Determine the [x, y] coordinate at the center of the cell enclosing the given text.  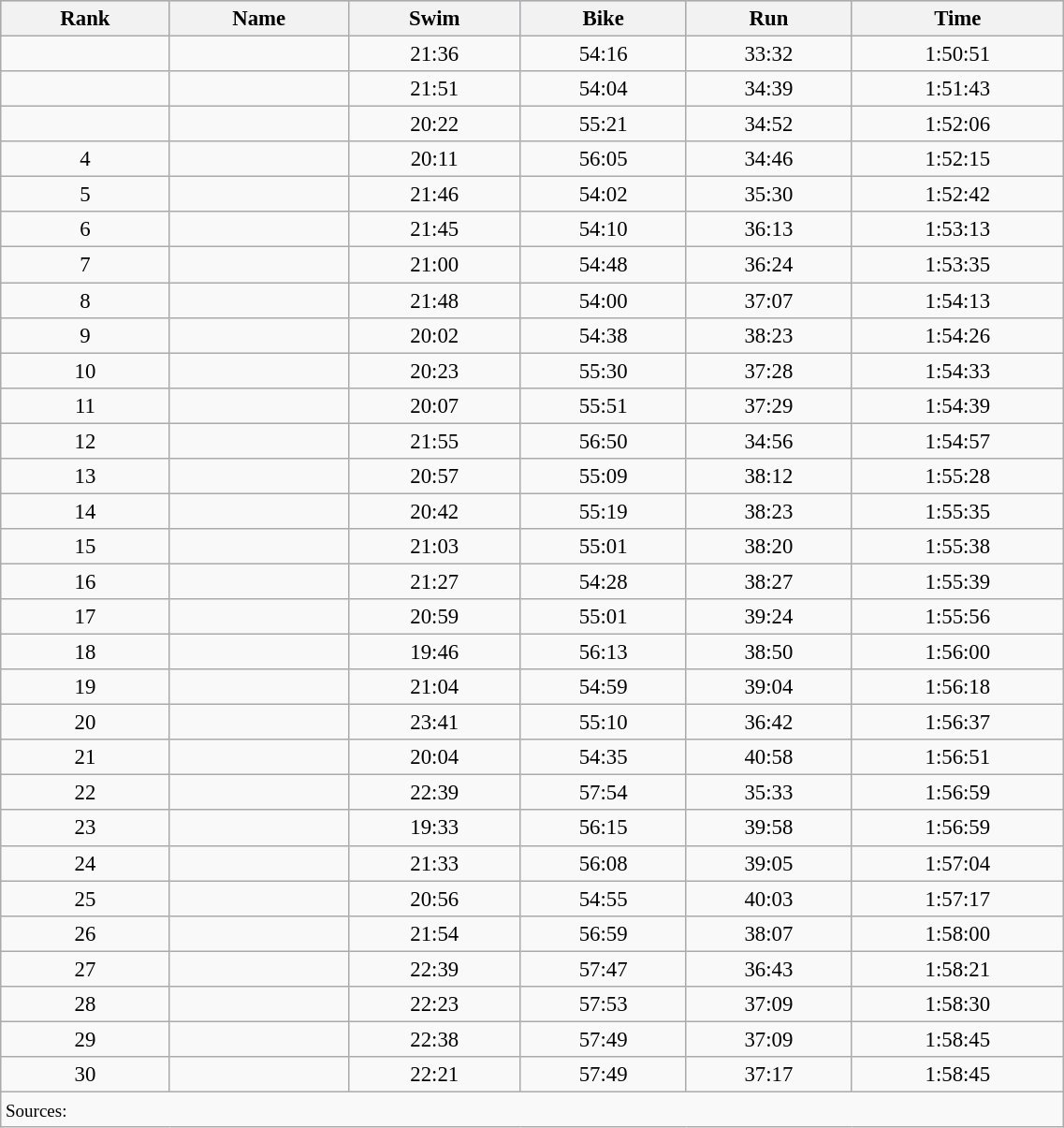
11 [85, 405]
22:21 [434, 1075]
21:55 [434, 441]
37:17 [769, 1075]
9 [85, 335]
1:54:13 [958, 300]
1:50:51 [958, 54]
54:16 [603, 54]
1:58:00 [958, 933]
34:56 [769, 441]
36:13 [769, 229]
24 [85, 863]
Swim [434, 19]
54:28 [603, 581]
7 [85, 265]
26 [85, 933]
39:58 [769, 828]
20:02 [434, 335]
38:07 [769, 933]
21:36 [434, 54]
54:02 [603, 195]
1:53:35 [958, 265]
20:59 [434, 617]
Rank [85, 19]
20:42 [434, 511]
55:51 [603, 405]
21:33 [434, 863]
21 [85, 757]
19:46 [434, 652]
34:39 [769, 89]
14 [85, 511]
1:57:04 [958, 863]
40:03 [769, 899]
28 [85, 1004]
Name [258, 19]
1:51:43 [958, 89]
54:04 [603, 89]
56:13 [603, 652]
22 [85, 793]
39:05 [769, 863]
19 [85, 687]
20 [85, 723]
1:52:06 [958, 125]
1:55:35 [958, 511]
55:19 [603, 511]
37:07 [769, 300]
57:47 [603, 969]
15 [85, 547]
39:24 [769, 617]
29 [85, 1039]
1:58:21 [958, 969]
55:21 [603, 125]
1:52:42 [958, 195]
1:56:51 [958, 757]
1:54:39 [958, 405]
35:33 [769, 793]
21:51 [434, 89]
56:59 [603, 933]
36:43 [769, 969]
21:04 [434, 687]
38:20 [769, 547]
37:29 [769, 405]
22:23 [434, 1004]
16 [85, 581]
1:54:33 [958, 371]
54:00 [603, 300]
1:53:13 [958, 229]
Run [769, 19]
21:45 [434, 229]
12 [85, 441]
8 [85, 300]
1:52:15 [958, 159]
40:58 [769, 757]
20:57 [434, 476]
57:53 [603, 1004]
56:05 [603, 159]
5 [85, 195]
38:27 [769, 581]
55:30 [603, 371]
Bike [603, 19]
55:09 [603, 476]
34:46 [769, 159]
21:00 [434, 265]
54:48 [603, 265]
18 [85, 652]
34:52 [769, 125]
54:35 [603, 757]
25 [85, 899]
35:30 [769, 195]
21:03 [434, 547]
38:50 [769, 652]
19:33 [434, 828]
1:56:00 [958, 652]
54:10 [603, 229]
20:56 [434, 899]
4 [85, 159]
39:04 [769, 687]
20:23 [434, 371]
23 [85, 828]
21:46 [434, 195]
20:22 [434, 125]
27 [85, 969]
1:57:17 [958, 899]
55:10 [603, 723]
33:32 [769, 54]
1:56:37 [958, 723]
54:59 [603, 687]
20:11 [434, 159]
38:12 [769, 476]
1:55:28 [958, 476]
21:54 [434, 933]
37:28 [769, 371]
Sources: [532, 1109]
56:15 [603, 828]
1:55:38 [958, 547]
21:48 [434, 300]
1:54:57 [958, 441]
20:07 [434, 405]
23:41 [434, 723]
21:27 [434, 581]
1:55:39 [958, 581]
56:50 [603, 441]
30 [85, 1075]
1:55:56 [958, 617]
36:24 [769, 265]
54:55 [603, 899]
54:38 [603, 335]
1:58:30 [958, 1004]
Time [958, 19]
10 [85, 371]
6 [85, 229]
1:56:18 [958, 687]
20:04 [434, 757]
57:54 [603, 793]
13 [85, 476]
1:54:26 [958, 335]
56:08 [603, 863]
36:42 [769, 723]
17 [85, 617]
22:38 [434, 1039]
